From the cell containing the given text, extract its center point as (X, Y) coordinate. 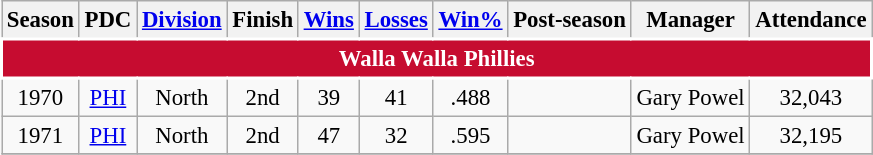
Losses (396, 20)
Season (41, 20)
.488 (470, 97)
32,043 (811, 97)
47 (328, 136)
32 (396, 136)
1971 (41, 136)
Post-season (570, 20)
Walla Walla Phillies (437, 58)
32,195 (811, 136)
1970 (41, 97)
Division (182, 20)
41 (396, 97)
39 (328, 97)
.595 (470, 136)
Win% (470, 20)
Finish (262, 20)
Manager (690, 20)
PDC (108, 20)
Wins (328, 20)
Attendance (811, 20)
